Locate the cell with the specified text and output its [X, Y] center coordinate. 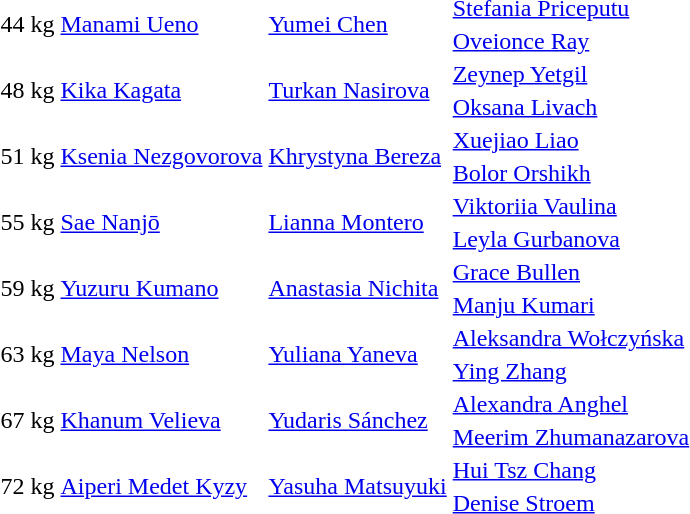
Anastasia Nichita [358, 288]
Yuzuru Kumano [162, 288]
Yudaris Sánchez [358, 420]
Maya Nelson [162, 354]
Lianna Montero [358, 222]
Sae Nanjō [162, 222]
Kika Kagata [162, 90]
Khrystyna Bereza [358, 156]
Ksenia Nezgovorova [162, 156]
Yuliana Yaneva [358, 354]
Turkan Nasirova [358, 90]
Khanum Velieva [162, 420]
